Output the [X, Y] coordinate of the center of the cell containing the given text.  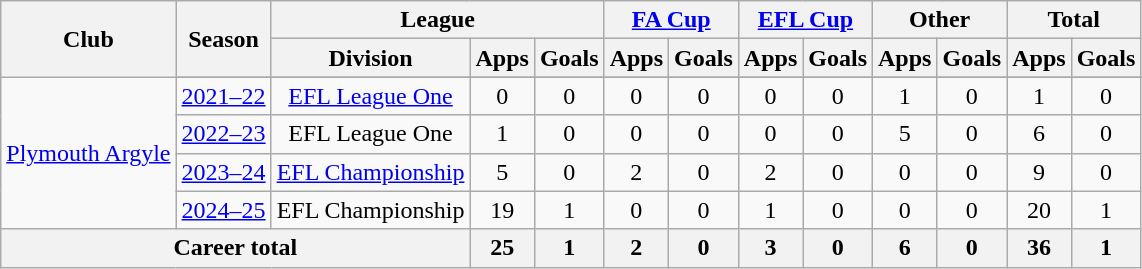
Career total [236, 248]
2023–24 [224, 172]
36 [1039, 248]
Club [88, 39]
3 [770, 248]
20 [1039, 210]
Other [940, 20]
Total [1074, 20]
2022–23 [224, 134]
2021–22 [224, 96]
19 [502, 210]
Plymouth Argyle [88, 153]
2024–25 [224, 210]
9 [1039, 172]
25 [502, 248]
Division [370, 58]
FA Cup [671, 20]
League [438, 20]
EFL Cup [805, 20]
Season [224, 39]
